Return [X, Y] of the center of cell containing provided text 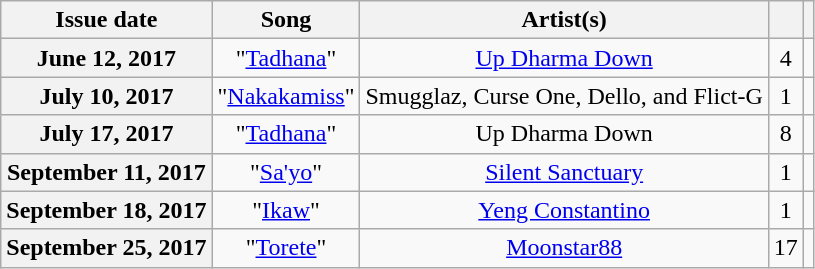
Moonstar88 [564, 248]
Yeng Constantino [564, 210]
September 25, 2017 [106, 248]
September 11, 2017 [106, 172]
July 10, 2017 [106, 96]
"Nakakamiss" [286, 96]
Silent Sanctuary [564, 172]
July 17, 2017 [106, 134]
4 [786, 58]
Song [286, 20]
8 [786, 134]
Issue date [106, 20]
Artist(s) [564, 20]
17 [786, 248]
"Ikaw" [286, 210]
Smugglaz, Curse One, Dello, and Flict-G [564, 96]
September 18, 2017 [106, 210]
June 12, 2017 [106, 58]
"Sa'yo" [286, 172]
"Torete" [286, 248]
